Determine the [X, Y] coordinate at the center of the cell enclosing the given text.  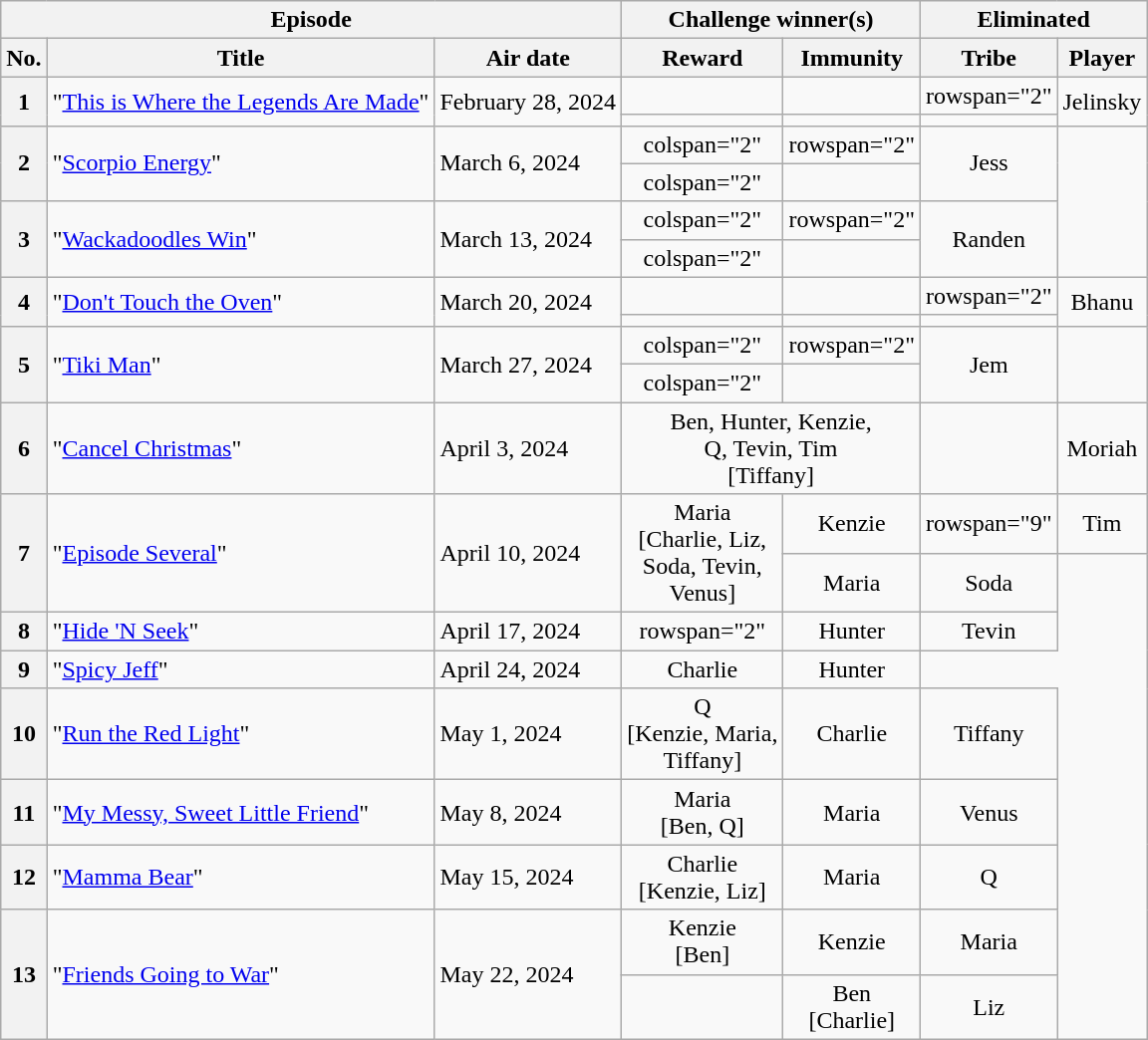
Q [989, 877]
13 [24, 974]
Tevin [989, 632]
February 28, 2024 [528, 102]
Ben, Hunter, Kenzie,Q, Tevin, Tim[Tiffany] [771, 448]
Ben[Charlie] [852, 1006]
11 [24, 813]
Moriah [1102, 448]
6 [24, 448]
March 27, 2024 [528, 364]
Liz [989, 1006]
1 [24, 102]
March 13, 2024 [528, 239]
Charlie[Kenzie, Liz] [703, 877]
April 24, 2024 [528, 669]
"Cancel Christmas" [241, 448]
"Mamma Bear" [241, 877]
7 [24, 554]
rowspan="9" [989, 524]
"My Messy, Sweet Little Friend" [241, 813]
9 [24, 669]
No. [24, 58]
Randen [989, 239]
May 15, 2024 [528, 877]
Player [1102, 58]
Challenge winner(s) [771, 20]
"This is Where the Legends Are Made" [241, 102]
10 [24, 734]
March 20, 2024 [528, 301]
March 6, 2024 [528, 163]
Maria[Ben, Q] [703, 813]
Kenzie[Ben] [703, 942]
April 3, 2024 [528, 448]
Bhanu [1102, 301]
Tiffany [989, 734]
"Scorpio Energy" [241, 163]
May 8, 2024 [528, 813]
2 [24, 163]
3 [24, 239]
"Spicy Jeff" [241, 669]
Maria[Charlie, Liz,Soda, Tevin,Venus] [703, 554]
"Hide 'N Seek" [241, 632]
April 17, 2024 [528, 632]
Immunity [852, 58]
Tribe [989, 58]
"Episode Several" [241, 554]
"Don't Touch the Oven" [241, 301]
April 10, 2024 [528, 554]
Air date [528, 58]
Q[Kenzie, Maria,Tiffany] [703, 734]
Jelinsky [1102, 102]
Title [241, 58]
Jess [989, 163]
Venus [989, 813]
Soda [989, 583]
May 22, 2024 [528, 974]
"Run the Red Light" [241, 734]
Episode [311, 20]
Tim [1102, 524]
Jem [989, 364]
"Tiki Man" [241, 364]
"Wackadoodles Win" [241, 239]
Eliminated [1032, 20]
May 1, 2024 [528, 734]
5 [24, 364]
4 [24, 301]
"Friends Going to War" [241, 974]
8 [24, 632]
12 [24, 877]
Reward [703, 58]
